Determine the [x, y] coordinate at the center of the cell enclosing the given text.  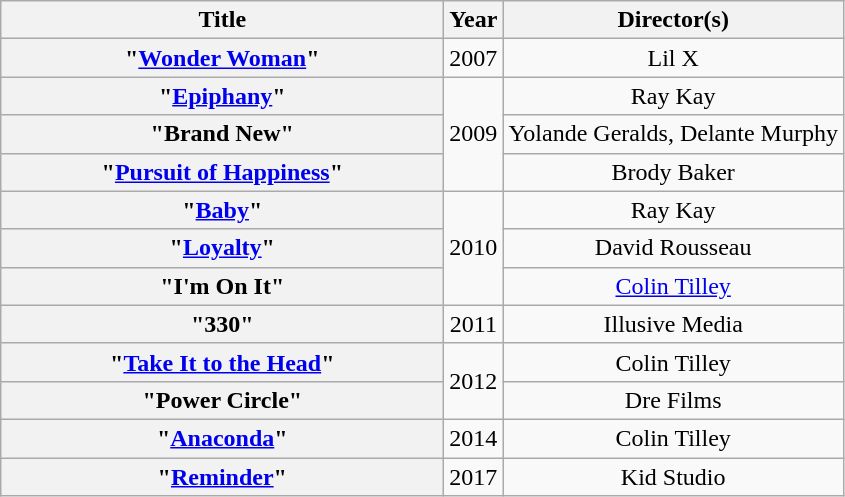
Brody Baker [674, 172]
"Epiphany" [222, 96]
David Rousseau [674, 248]
Kid Studio [674, 477]
2012 [474, 381]
Title [222, 20]
2009 [474, 134]
Yolande Geralds, Delante Murphy [674, 134]
"Pursuit of Happiness" [222, 172]
Dre Films [674, 400]
Lil X [674, 58]
"Reminder" [222, 477]
"Wonder Woman" [222, 58]
"Baby" [222, 210]
Year [474, 20]
"Power Circle" [222, 400]
Illusive Media [674, 324]
2017 [474, 477]
"Loyalty" [222, 248]
"Anaconda" [222, 438]
2011 [474, 324]
Director(s) [674, 20]
"I'm On It" [222, 286]
2010 [474, 248]
2014 [474, 438]
"Take It to the Head" [222, 362]
"330" [222, 324]
"Brand New" [222, 134]
2007 [474, 58]
